Locate the cell with the specified text and output its (x, y) center coordinate. 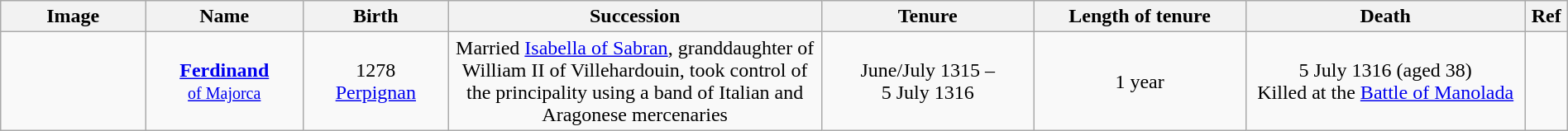
1278Perpignan (375, 81)
Birth (375, 16)
Succession (635, 16)
Name (225, 16)
Death (1385, 16)
June/July 1315 –5 July 1316 (928, 81)
Image (73, 16)
Tenure (928, 16)
Length of tenure (1140, 16)
5 July 1316 (aged 38)Killed at the Battle of Manolada (1385, 81)
Ferdinandof Majorca (225, 81)
Ref (1546, 16)
1 year (1140, 81)
